Capture the cell that displays the provided text and extract its [X, Y] central coordinate. 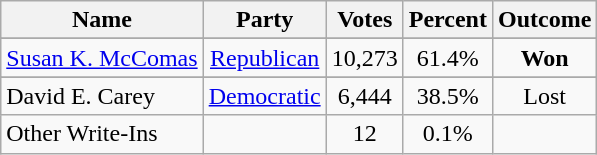
Won [544, 58]
38.5% [448, 96]
Party [264, 20]
6,444 [364, 96]
61.4% [448, 58]
Republican [264, 58]
Votes [364, 20]
Other Write-Ins [102, 134]
0.1% [448, 134]
Democratic [264, 96]
David E. Carey [102, 96]
Lost [544, 96]
Name [102, 20]
12 [364, 134]
10,273 [364, 58]
Percent [448, 20]
Outcome [544, 20]
Susan K. McComas [102, 58]
